Return the [X, Y] coordinate for the center point of the cell that contains the specified text.  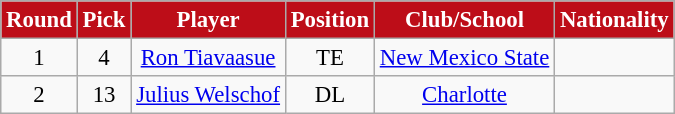
13 [104, 95]
4 [104, 58]
Charlotte [464, 95]
1 [39, 58]
Club/School [464, 20]
Ron Tiavaasue [208, 58]
Round [39, 20]
Pick [104, 20]
TE [330, 58]
Position [330, 20]
Player [208, 20]
DL [330, 95]
Julius Welschof [208, 95]
Nationality [614, 20]
2 [39, 95]
New Mexico State [464, 58]
